Provide the [x, y] coordinate of the cell's center where the given text is located.  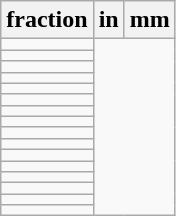
mm [150, 20]
in [108, 20]
fraction [47, 20]
